Extract the (X, Y) coordinate from the center of the cell holding the provided text.  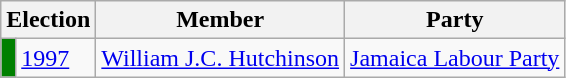
Election (48, 20)
William J.C. Hutchinson (220, 58)
1997 (56, 58)
Member (220, 20)
Party (455, 20)
Jamaica Labour Party (455, 58)
